Capture the cell that displays the provided text and extract its (X, Y) central coordinate. 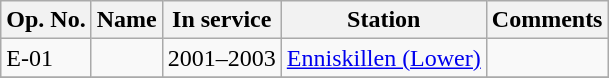
Op. No. (46, 20)
In service (222, 20)
Name (126, 20)
E-01 (46, 58)
Station (384, 20)
Enniskillen (Lower) (384, 58)
Comments (547, 20)
2001–2003 (222, 58)
